Search for the cell housing the specified text and yield its (X, Y) center coordinate. 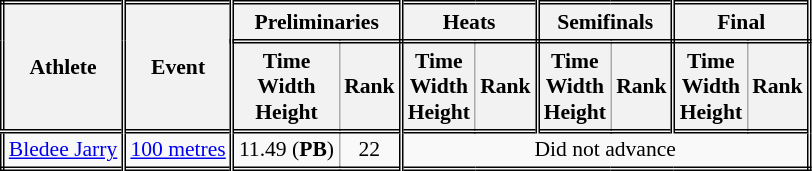
Final (741, 22)
Event (178, 67)
Preliminaries (316, 22)
Did not advance (605, 150)
22 (370, 150)
Athlete (63, 67)
Semifinals (605, 22)
Heats (469, 22)
Bledee Jarry (63, 150)
11.49 (PB) (286, 150)
100 metres (178, 150)
